For the text-containing cell, return its midpoint in (x, y) coordinate format. 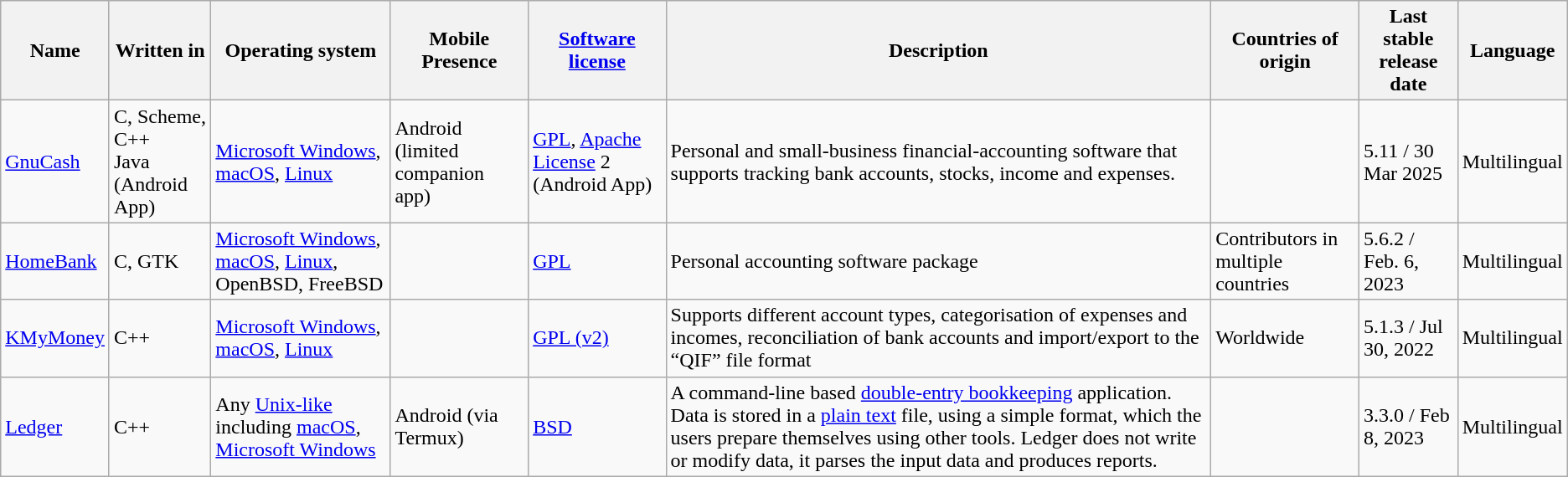
Countries of origin (1285, 50)
Operating system (301, 50)
3.3.0 / Feb 8, 2023 (1409, 427)
C, GTK (159, 261)
HomeBank (55, 261)
C, Scheme, C++Java (Android App) (159, 162)
Description (938, 50)
GnuCash (55, 162)
Written in (159, 50)
5.11 / 30 Mar 2025 (1409, 162)
Contributors in multiple countries (1285, 261)
Personal accounting software package (938, 261)
GPL, Apache License 2 (Android App) (597, 162)
KMyMoney (55, 338)
Microsoft Windows, macOS, Linux, OpenBSD, FreeBSD (301, 261)
Personal and small-business financial-accounting software that supports tracking bank accounts, stocks, income and expenses. (938, 162)
Android (limited companion app) (459, 162)
GPL (597, 261)
Language (1513, 50)
5.1.3 / Jul 30, 2022 (1409, 338)
Android (via Termux) (459, 427)
Software license (597, 50)
Name (55, 50)
Worldwide (1285, 338)
Any Unix-like including macOS, Microsoft Windows (301, 427)
5.6.2 / Feb. 6, 2023 (1409, 261)
Ledger (55, 427)
Last stable release date (1409, 50)
Supports different account types, categorisation of expenses and incomes, reconciliation of bank accounts and import/export to the “QIF” file format (938, 338)
Mobile Presence (459, 50)
GPL (v2) (597, 338)
BSD (597, 427)
